Provide the [X, Y] coordinate of the cell's center where the given text is located.  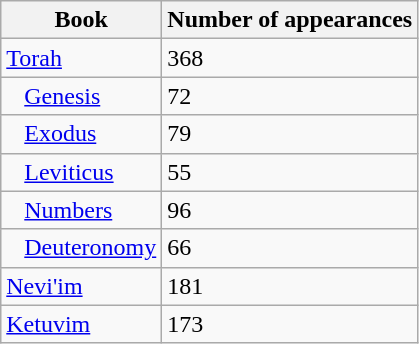
96 [290, 210]
Nevi'im [82, 286]
Leviticus [82, 172]
Deuteronomy [82, 248]
173 [290, 324]
79 [290, 134]
Genesis [82, 96]
Torah [82, 58]
Exodus [82, 134]
Book [82, 20]
368 [290, 58]
181 [290, 286]
72 [290, 96]
66 [290, 248]
Numbers [82, 210]
55 [290, 172]
Number of appearances [290, 20]
Ketuvim [82, 324]
